Provide the (x, y) coordinate of the cell's center where the given text is located.  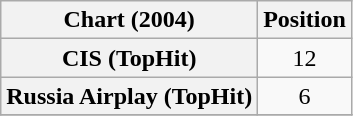
Russia Airplay (TopHit) (130, 96)
6 (305, 96)
Chart (2004) (130, 20)
CIS (TopHit) (130, 58)
12 (305, 58)
Position (305, 20)
